For the text-containing cell, return its midpoint in [x, y] coordinate format. 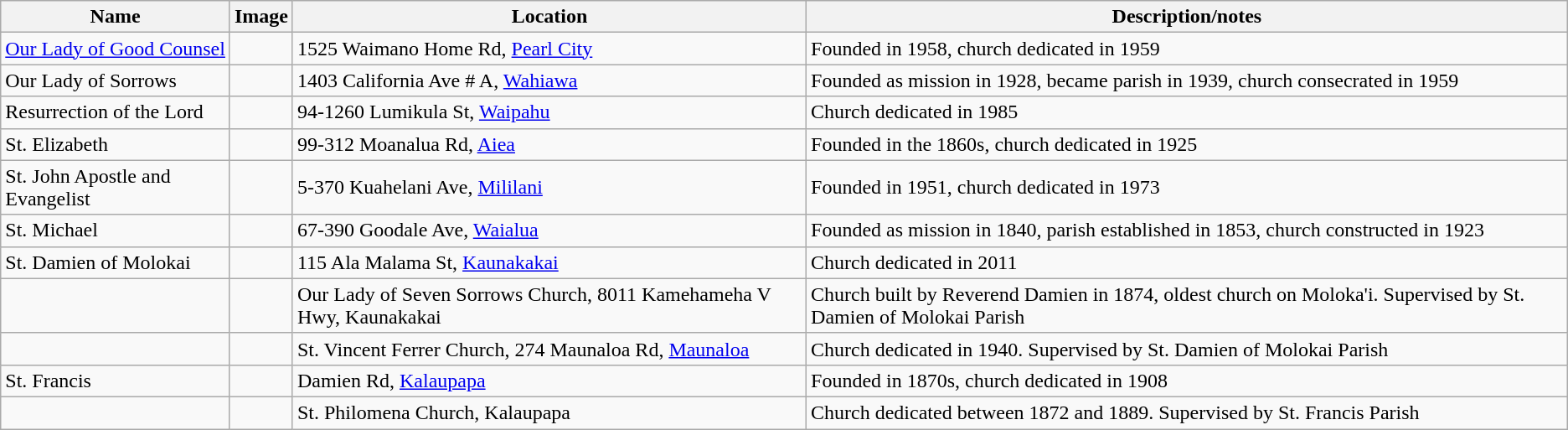
Church dedicated in 1940. Supervised by St. Damien of Molokai Parish [1188, 349]
99-312 Moanalua Rd, Aiea [549, 144]
Founded in the 1860s, church dedicated in 1925 [1188, 144]
Founded as mission in 1928, became parish in 1939, church consecrated in 1959 [1188, 80]
Church dedicated between 1872 and 1889. Supervised by St. Francis Parish [1188, 412]
Description/notes [1188, 17]
Church built by Reverend Damien in 1874, oldest church on Moloka'i. Supervised by St. Damien of Molokai Parish [1188, 305]
Resurrection of the Lord [116, 112]
Founded in 1870s, church dedicated in 1908 [1188, 381]
St. Philomena Church, Kalaupapa [549, 412]
Founded in 1951, church dedicated in 1973 [1188, 188]
St. John Apostle and Evangelist [116, 188]
Founded in 1958, church dedicated in 1959 [1188, 49]
St. Vincent Ferrer Church, 274 Maunaloa Rd, Maunaloa [549, 349]
Our Lady of Good Counsel [116, 49]
St. Francis [116, 381]
Location [549, 17]
St. Damien of Molokai [116, 262]
Image [261, 17]
1403 California Ave # A, Wahiawa [549, 80]
Our Lady of Seven Sorrows Church, 8011 Kamehameha V Hwy, Kaunakakai [549, 305]
Church dedicated in 2011 [1188, 262]
Founded as mission in 1840, parish established in 1853, church constructed in 1923 [1188, 231]
St. Elizabeth [116, 144]
Damien Rd, Kalaupapa [549, 381]
5-370 Kuahelani Ave, Mililani [549, 188]
Church dedicated in 1985 [1188, 112]
Our Lady of Sorrows [116, 80]
Name [116, 17]
St. Michael [116, 231]
94-1260 Lumikula St, Waipahu [549, 112]
67-390 Goodale Ave, Waialua [549, 231]
1525 Waimano Home Rd, Pearl City [549, 49]
115 Ala Malama St, Kaunakakai [549, 262]
